For the text-containing cell, return its midpoint in [x, y] coordinate format. 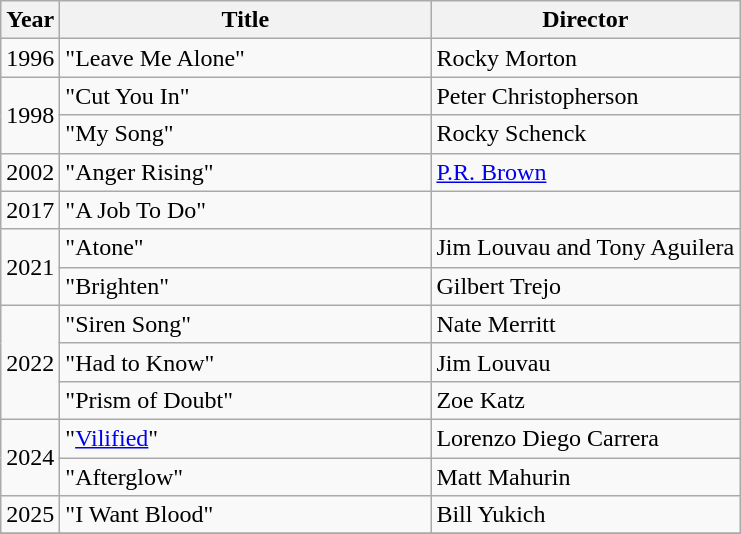
"My Song" [246, 134]
2002 [30, 172]
Nate Merritt [586, 324]
2022 [30, 362]
1996 [30, 58]
"Vilified" [246, 438]
"A Job To Do" [246, 210]
Bill Yukich [586, 515]
"Anger Rising" [246, 172]
2017 [30, 210]
Director [586, 20]
Gilbert Trejo [586, 286]
Rocky Schenck [586, 134]
Lorenzo Diego Carrera [586, 438]
"Cut You In" [246, 96]
"Siren Song" [246, 324]
2024 [30, 457]
Jim Louvau and Tony Aguilera [586, 248]
Zoe Katz [586, 400]
"Leave Me Alone" [246, 58]
Title [246, 20]
Jim Louvau [586, 362]
2021 [30, 267]
"Prism of Doubt" [246, 400]
Year [30, 20]
Matt Mahurin [586, 477]
Peter Christopherson [586, 96]
"Atone" [246, 248]
1998 [30, 115]
"I Want Blood" [246, 515]
"Afterglow" [246, 477]
"Had to Know" [246, 362]
"Brighten" [246, 286]
Rocky Morton [586, 58]
P.R. Brown [586, 172]
2025 [30, 515]
